From the cell containing the given text, extract its center point as (X, Y) coordinate. 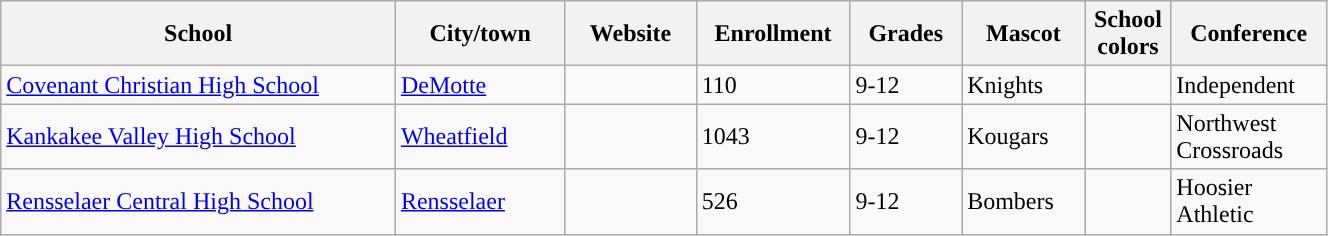
School colors (1128, 34)
Enrollment (773, 34)
Kougars (1024, 136)
DeMotte (480, 85)
Knights (1024, 85)
Kankakee Valley High School (198, 136)
Website (630, 34)
Grades (906, 34)
1043 (773, 136)
Wheatfield (480, 136)
Northwest Crossroads (1249, 136)
Rensselaer Central High School (198, 202)
Bombers (1024, 202)
City/town (480, 34)
Mascot (1024, 34)
Rensselaer (480, 202)
110 (773, 85)
526 (773, 202)
School (198, 34)
Conference (1249, 34)
Hoosier Athletic (1249, 202)
Covenant Christian High School (198, 85)
Independent (1249, 85)
